Pinpoint the cell where the given text exists, returning its (X, Y) midpoint coordinate. 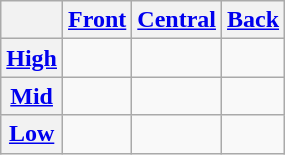
High (32, 58)
Mid (32, 96)
Back (254, 20)
Central (177, 20)
Low (32, 134)
Front (98, 20)
